Locate the cell with the specified text and output its (x, y) center coordinate. 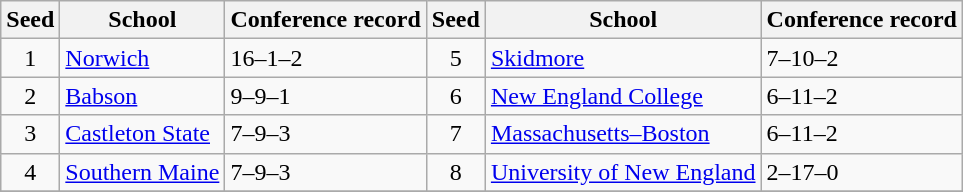
Skidmore (623, 58)
2 (30, 96)
University of New England (623, 172)
4 (30, 172)
2–17–0 (862, 172)
Southern Maine (142, 172)
Norwich (142, 58)
8 (456, 172)
New England College (623, 96)
7 (456, 134)
1 (30, 58)
5 (456, 58)
Massachusetts–Boston (623, 134)
9–9–1 (326, 96)
Castleton State (142, 134)
3 (30, 134)
Babson (142, 96)
7–10–2 (862, 58)
6 (456, 96)
16–1–2 (326, 58)
